Locate the cell with the specified text and output its (X, Y) center coordinate. 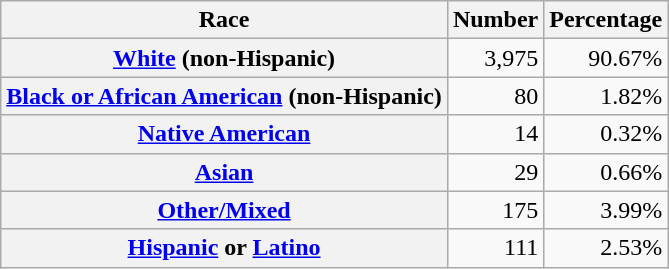
2.53% (606, 248)
175 (495, 210)
14 (495, 134)
1.82% (606, 96)
White (non-Hispanic) (224, 58)
Other/Mixed (224, 210)
3.99% (606, 210)
0.66% (606, 172)
Asian (224, 172)
3,975 (495, 58)
29 (495, 172)
Black or African American (non-Hispanic) (224, 96)
Number (495, 20)
90.67% (606, 58)
111 (495, 248)
Percentage (606, 20)
0.32% (606, 134)
Native American (224, 134)
Race (224, 20)
Hispanic or Latino (224, 248)
80 (495, 96)
